Scan for the cell matching the given text and deliver its (x, y) coordinate at center. 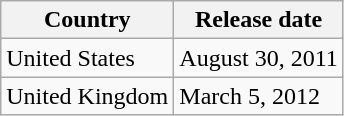
March 5, 2012 (259, 96)
United States (88, 58)
August 30, 2011 (259, 58)
Country (88, 20)
Release date (259, 20)
United Kingdom (88, 96)
